Determine the (x, y) coordinate at the center of the cell enclosing the given text.  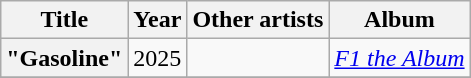
2025 (158, 58)
F1 the Album (400, 58)
Year (158, 20)
"Gasoline" (64, 58)
Album (400, 20)
Title (64, 20)
Other artists (258, 20)
